Detect which cell encompasses the target text, then output its (X, Y) center coordinate. 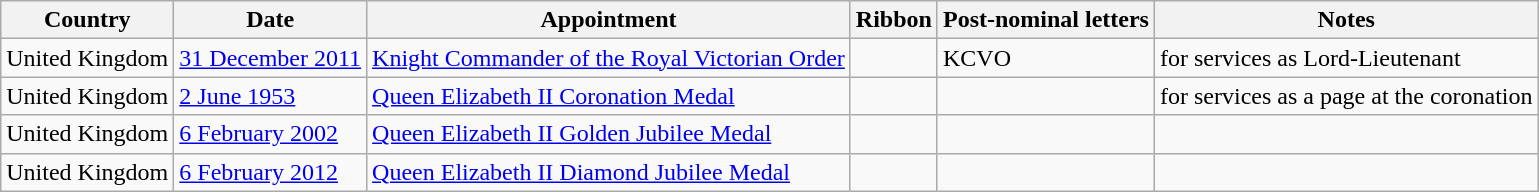
Appointment (609, 20)
for services as Lord-Lieutenant (1346, 58)
Queen Elizabeth II Coronation Medal (609, 96)
6 February 2002 (270, 134)
Ribbon (894, 20)
2 June 1953 (270, 96)
31 December 2011 (270, 58)
Notes (1346, 20)
Country (88, 20)
Queen Elizabeth II Diamond Jubilee Medal (609, 172)
Date (270, 20)
Post-nominal letters (1046, 20)
6 February 2012 (270, 172)
KCVO (1046, 58)
Queen Elizabeth II Golden Jubilee Medal (609, 134)
for services as a page at the coronation (1346, 96)
Knight Commander of the Royal Victorian Order (609, 58)
